Determine the (x, y) coordinate at the center of the cell enclosing the given text.  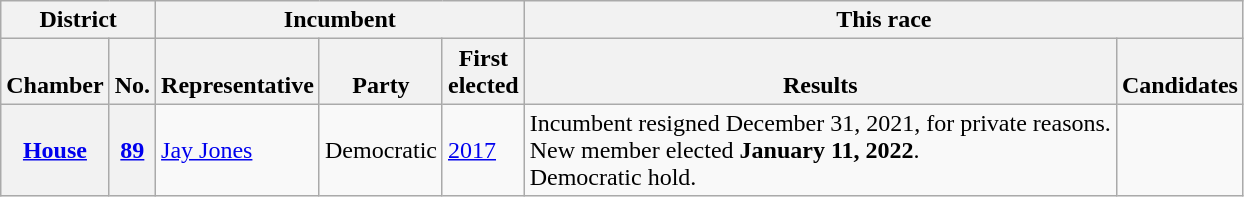
House (55, 150)
Chamber (55, 72)
Representative (238, 72)
District (78, 20)
Incumbent (340, 20)
Jay Jones (238, 150)
Incumbent resigned December 31, 2021, for private reasons.New member elected January 11, 2022.Democratic hold. (820, 150)
Firstelected (483, 72)
No. (132, 72)
Party (380, 72)
89 (132, 150)
2017 (483, 150)
Candidates (1180, 72)
Democratic (380, 150)
This race (884, 20)
Results (820, 72)
